Pinpoint the cell where the given text exists, returning its (x, y) midpoint coordinate. 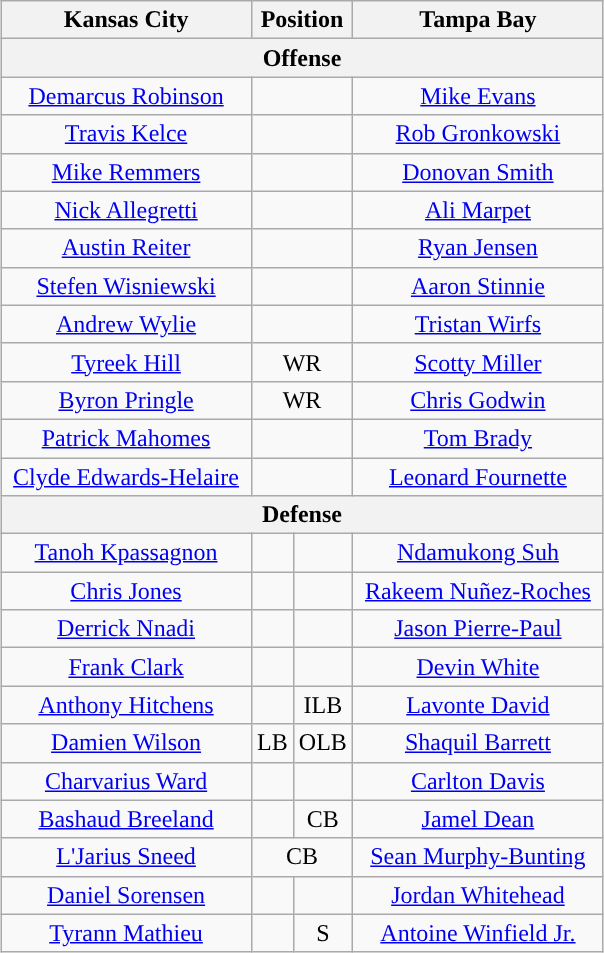
Bashaud Breeland (126, 819)
L'Jarius Sneed (126, 857)
Antoine Winfield Jr. (478, 933)
Rob Gronkowski (478, 134)
Tampa Bay (478, 20)
Carlton Davis (478, 781)
Nick Allegretti (126, 210)
Tyreek Hill (126, 362)
Tanoh Kpassagnon (126, 553)
Byron Pringle (126, 400)
Position (302, 20)
Chris Jones (126, 591)
Ryan Jensen (478, 248)
Chris Godwin (478, 400)
Tristan Wirfs (478, 324)
Devin White (478, 667)
S (322, 933)
Jordan Whitehead (478, 895)
Mike Evans (478, 96)
Shaquil Barrett (478, 743)
OLB (322, 743)
Tyrann Mathieu (126, 933)
Stefen Wisniewski (126, 286)
Andrew Wylie (126, 324)
Charvarius Ward (126, 781)
Mike Remmers (126, 172)
Patrick Mahomes (126, 438)
Ali Marpet (478, 210)
Frank Clark (126, 667)
Aaron Stinnie (478, 286)
LB (273, 743)
Damien Wilson (126, 743)
Austin Reiter (126, 248)
Tom Brady (478, 438)
Derrick Nnadi (126, 629)
Defense (302, 515)
Daniel Sorensen (126, 895)
Clyde Edwards-Helaire (126, 477)
ILB (322, 705)
Rakeem Nuñez-Roches (478, 591)
Lavonte David (478, 705)
Donovan Smith (478, 172)
Leonard Fournette (478, 477)
Kansas City (126, 20)
Travis Kelce (126, 134)
Sean Murphy-Bunting (478, 857)
Demarcus Robinson (126, 96)
Anthony Hitchens (126, 705)
Jamel Dean (478, 819)
Jason Pierre-Paul (478, 629)
Scotty Miller (478, 362)
Offense (302, 58)
Ndamukong Suh (478, 553)
